Find where the given text appears and provide that cell's center as (x, y) coordinate. 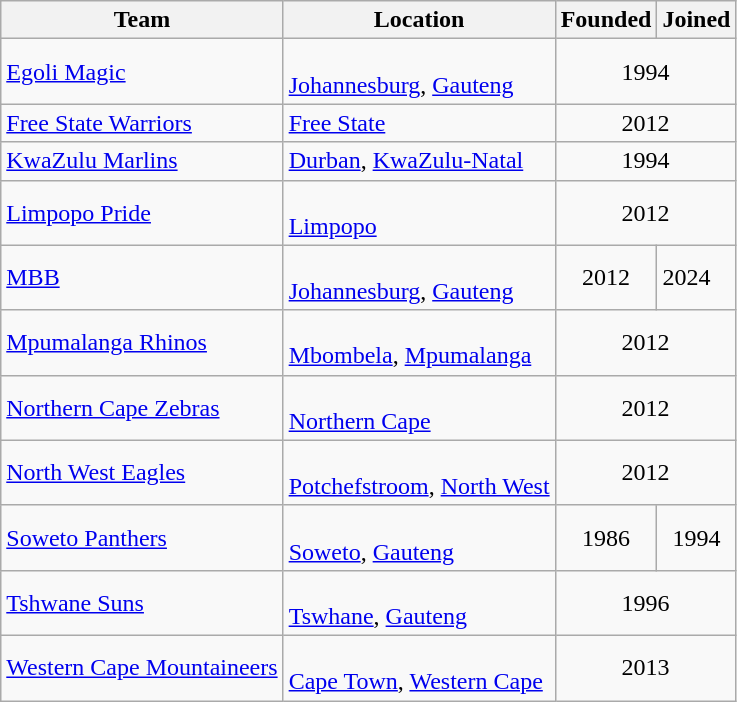
Potchefstroom, North West (419, 472)
Durban, KwaZulu-Natal (419, 161)
Cape Town, Western Cape (419, 668)
Tshwane Suns (142, 602)
Free State Warriors (142, 123)
Location (419, 20)
Northern Cape Zebras (142, 408)
Soweto Panthers (142, 538)
1986 (606, 538)
1996 (646, 602)
Soweto, Gauteng (419, 538)
Free State (419, 123)
MBB (142, 278)
Northern Cape (419, 408)
Egoli Magic (142, 72)
North West Eagles (142, 472)
2013 (646, 668)
Joined (696, 20)
Team (142, 20)
Mbombela, Mpumalanga (419, 342)
Founded (606, 20)
Western Cape Mountaineers (142, 668)
Limpopo (419, 212)
Mpumalanga Rhinos (142, 342)
KwaZulu Marlins (142, 161)
Limpopo Pride (142, 212)
Tswhane, Gauteng (419, 602)
2024 (696, 278)
